Locate the cell with the specified text and output its (X, Y) center coordinate. 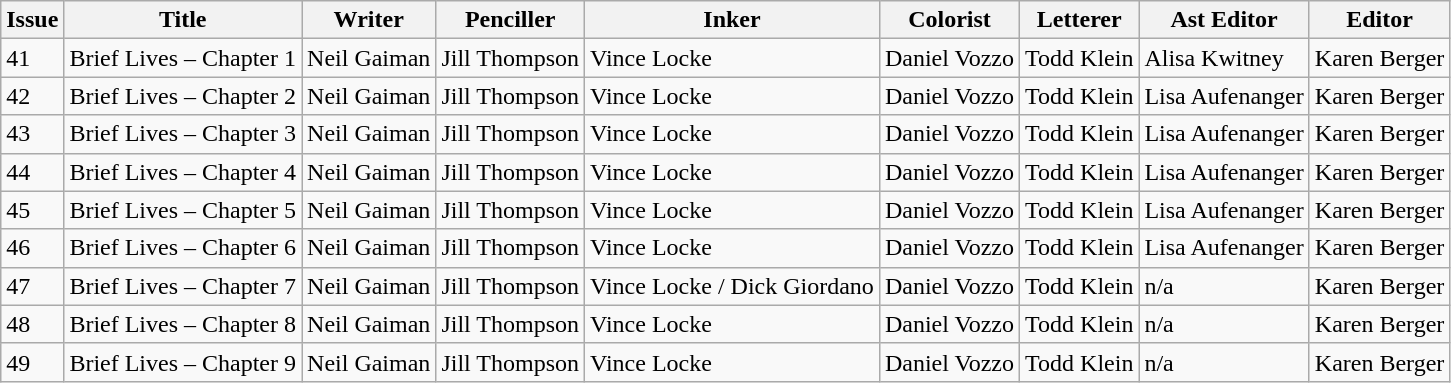
49 (32, 362)
Issue (32, 20)
Brief Lives – Chapter 8 (183, 324)
46 (32, 248)
Brief Lives – Chapter 2 (183, 96)
Penciller (510, 20)
Title (183, 20)
Brief Lives – Chapter 7 (183, 286)
42 (32, 96)
Brief Lives – Chapter 9 (183, 362)
44 (32, 172)
47 (32, 286)
Brief Lives – Chapter 4 (183, 172)
Letterer (1080, 20)
48 (32, 324)
Brief Lives – Chapter 1 (183, 58)
Inker (732, 20)
Vince Locke / Dick Giordano (732, 286)
45 (32, 210)
Ast Editor (1224, 20)
43 (32, 134)
Brief Lives – Chapter 3 (183, 134)
Colorist (949, 20)
Brief Lives – Chapter 6 (183, 248)
41 (32, 58)
Editor (1380, 20)
Writer (369, 20)
Alisa Kwitney (1224, 58)
Brief Lives – Chapter 5 (183, 210)
